For the text-containing cell, return its midpoint in [X, Y] coordinate format. 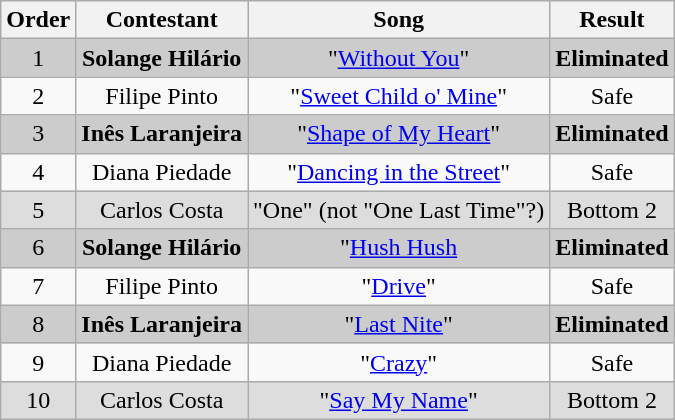
9 [38, 362]
6 [38, 248]
"Drive" [399, 286]
"Say My Name" [399, 400]
"Sweet Child o' Mine" [399, 96]
8 [38, 324]
"Last Nite" [399, 324]
"Shape of My Heart" [399, 134]
1 [38, 58]
4 [38, 172]
"Hush Hush [399, 248]
7 [38, 286]
Contestant [162, 20]
"One" (not "One Last Time"?) [399, 210]
5 [38, 210]
Song [399, 20]
2 [38, 96]
"Without You" [399, 58]
Order [38, 20]
"Crazy" [399, 362]
"Dancing in the Street" [399, 172]
10 [38, 400]
Result [612, 20]
3 [38, 134]
